Return the (X, Y) coordinate for the center point of the cell that contains the specified text.  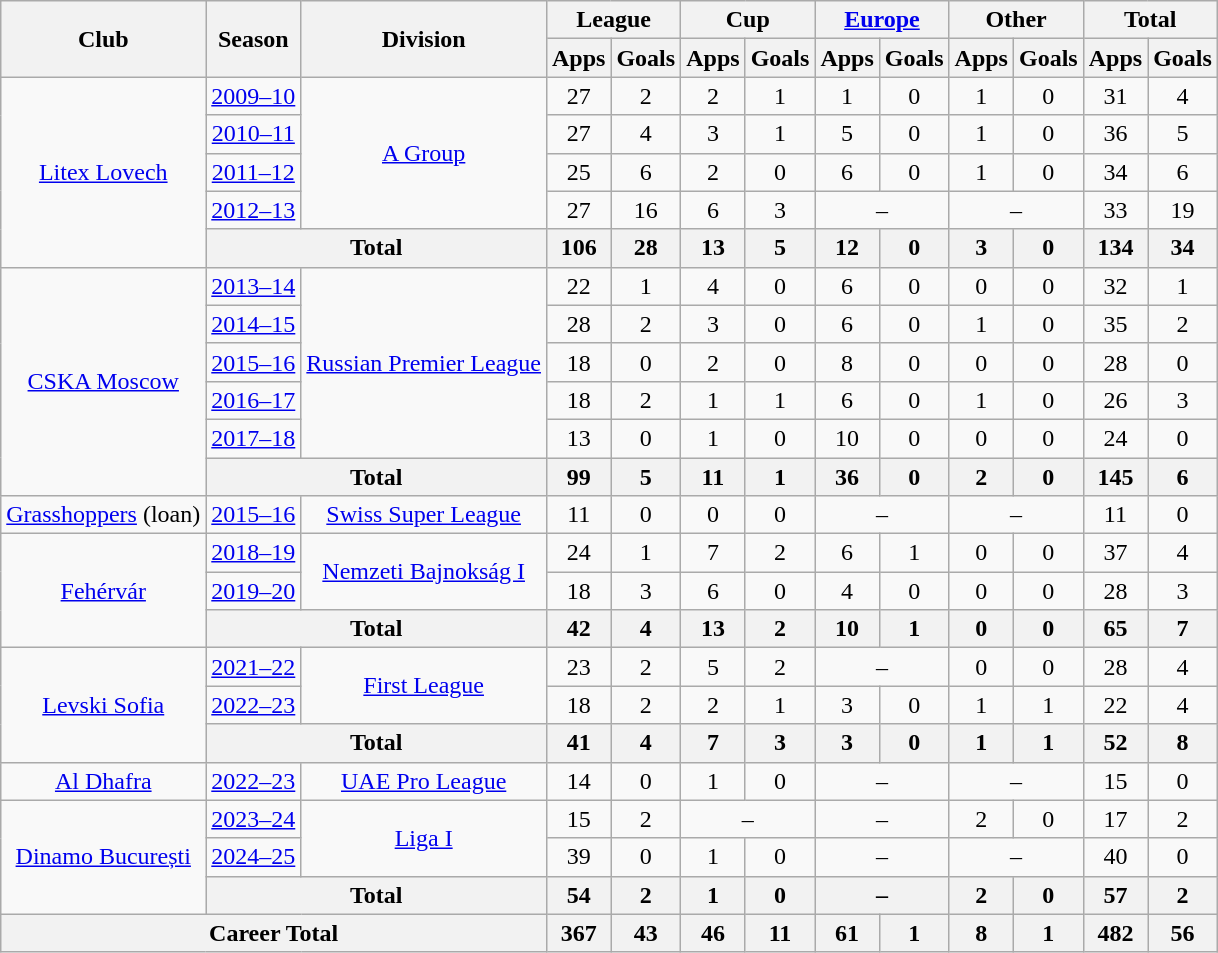
99 (578, 477)
46 (713, 933)
2009–10 (254, 96)
2016–17 (254, 400)
2018–19 (254, 553)
17 (1115, 819)
2013–14 (254, 286)
482 (1115, 933)
Other (1016, 20)
Europe (882, 20)
Litex Lovech (104, 172)
Russian Premier League (424, 362)
Cup (748, 20)
40 (1115, 857)
12 (847, 248)
35 (1115, 324)
CSKA Moscow (104, 381)
First League (424, 686)
56 (1183, 933)
106 (578, 248)
39 (578, 857)
19 (1183, 210)
37 (1115, 553)
31 (1115, 96)
42 (578, 629)
2011–12 (254, 172)
2019–20 (254, 591)
2024–25 (254, 857)
Levski Sofia (104, 705)
2012–13 (254, 210)
26 (1115, 400)
Club (104, 39)
134 (1115, 248)
Career Total (274, 933)
61 (847, 933)
2014–15 (254, 324)
2023–24 (254, 819)
2021–22 (254, 667)
14 (578, 781)
2017–18 (254, 438)
41 (578, 743)
23 (578, 667)
25 (578, 172)
2010–11 (254, 134)
65 (1115, 629)
Grasshoppers (loan) (104, 515)
32 (1115, 286)
43 (646, 933)
Division (424, 39)
Fehérvár (104, 591)
52 (1115, 743)
33 (1115, 210)
Season (254, 39)
145 (1115, 477)
Liga I (424, 838)
16 (646, 210)
367 (578, 933)
Nemzeti Bajnokság I (424, 572)
57 (1115, 895)
54 (578, 895)
Dinamo București (104, 857)
Swiss Super League (424, 515)
League (613, 20)
A Group (424, 153)
UAE Pro League (424, 781)
Al Dhafra (104, 781)
